Return [x, y] of the center of cell containing provided text 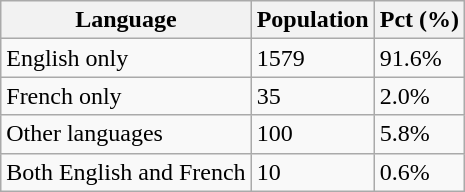
Pct (%) [419, 20]
Both English and French [126, 172]
91.6% [419, 58]
35 [312, 96]
Other languages [126, 134]
2.0% [419, 96]
Language [126, 20]
100 [312, 134]
French only [126, 96]
1579 [312, 58]
10 [312, 172]
Population [312, 20]
English only [126, 58]
0.6% [419, 172]
5.8% [419, 134]
